For the text-containing cell, return its midpoint in [X, Y] coordinate format. 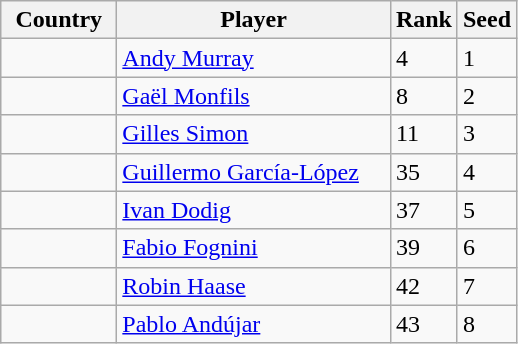
Guillermo García-López [254, 172]
Rank [424, 20]
Fabio Fognini [254, 248]
43 [424, 324]
Seed [486, 20]
Gaël Monfils [254, 96]
6 [486, 248]
5 [486, 210]
Country [59, 20]
2 [486, 96]
3 [486, 134]
Ivan Dodig [254, 210]
Pablo Andújar [254, 324]
7 [486, 286]
Gilles Simon [254, 134]
42 [424, 286]
Andy Murray [254, 58]
37 [424, 210]
Robin Haase [254, 286]
35 [424, 172]
1 [486, 58]
11 [424, 134]
Player [254, 20]
39 [424, 248]
